Provide the (X, Y) coordinate of the cell's center where the given text is located.  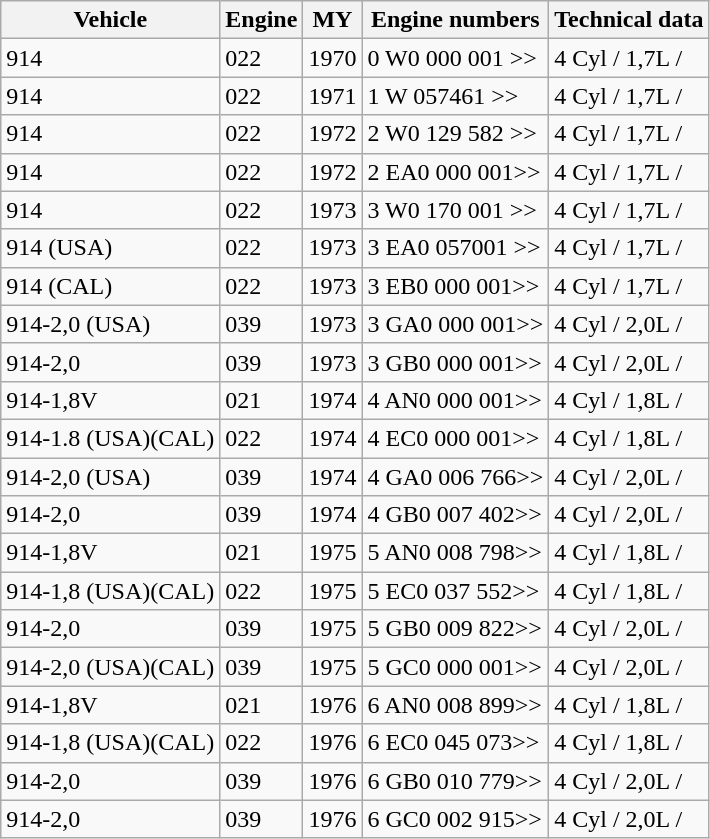
1970 (332, 58)
Engine (262, 20)
Engine numbers (456, 20)
5 EC0 037 552>> (456, 591)
3 GA0 000 001>> (456, 324)
914-1.8 (USA)(CAL) (110, 438)
Vehicle (110, 20)
5 AN0 008 798>> (456, 553)
6 EC0 045 073>> (456, 743)
914 (CAL) (110, 286)
2 EA0 000 001>> (456, 172)
3 EB0 000 001>> (456, 286)
Technical data (629, 20)
6 GB0 010 779>> (456, 781)
914 (USA) (110, 248)
4 GA0 006 766>> (456, 477)
5 GB0 009 822>> (456, 629)
4 GB0 007 402>> (456, 515)
1971 (332, 96)
914-2,0 (USA)(CAL) (110, 667)
1 W 057461 >> (456, 96)
3 W0 170 001 >> (456, 210)
MY (332, 20)
4 AN0 000 001>> (456, 400)
5 GC0 000 001>> (456, 667)
0 W0 000 001 >> (456, 58)
6 GC0 002 915>> (456, 819)
2 W0 129 582 >> (456, 134)
3 GB0 000 001>> (456, 362)
3 EA0 057001 >> (456, 248)
6 AN0 008 899>> (456, 705)
4 EC0 000 001>> (456, 438)
